Capture the cell that displays the provided text and extract its [X, Y] central coordinate. 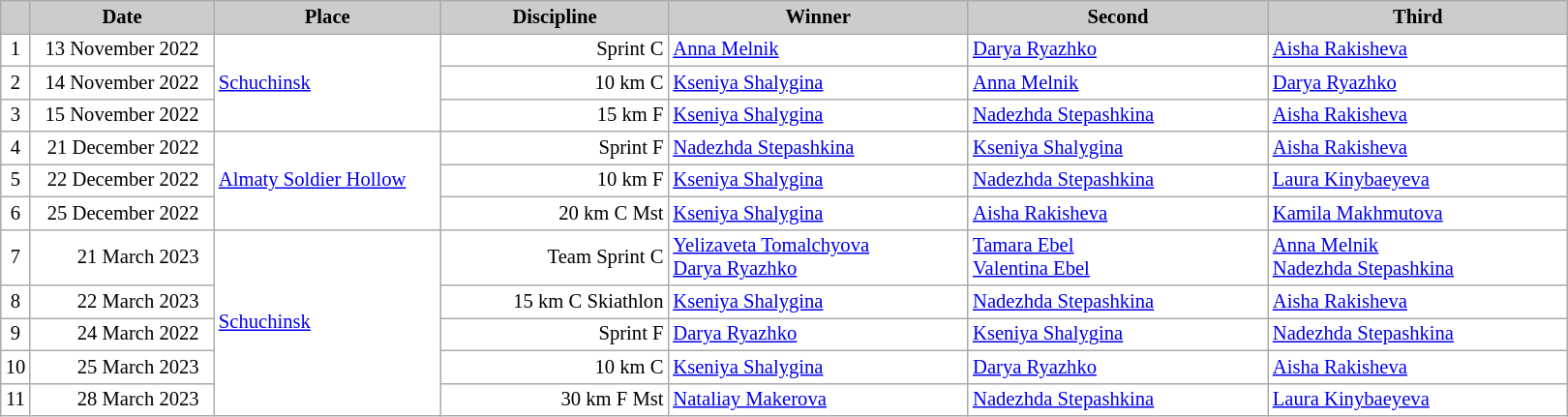
Yelizaveta Tomalchyova Darya Ryazhko [818, 257]
24 March 2022 [122, 334]
20 km C Mst [556, 213]
9 [15, 334]
Winner [818, 16]
22 March 2023 [122, 301]
7 [15, 257]
10 [15, 367]
4 [15, 148]
21 March 2023 [122, 257]
Date [122, 16]
10 km F [556, 180]
6 [15, 213]
Place [327, 16]
14 November 2022 [122, 82]
Sprint C [556, 49]
28 March 2023 [122, 400]
Team Sprint C [556, 257]
5 [15, 180]
30 km F Mst [556, 400]
Kamila Makhmutova [1418, 213]
21 December 2022 [122, 148]
8 [15, 301]
13 November 2022 [122, 49]
1 [15, 49]
Third [1418, 16]
15 km F [556, 115]
Discipline [556, 16]
Tamara Ebel Valentina Ebel [1118, 257]
Anna Melnik Nadezhda Stepashkina [1418, 257]
Nataliay Makerova [818, 400]
15 km C Skiathlon [556, 301]
15 November 2022 [122, 115]
11 [15, 400]
22 December 2022 [122, 180]
25 December 2022 [122, 213]
Second [1118, 16]
2 [15, 82]
Almaty Soldier Hollow [327, 180]
3 [15, 115]
25 March 2023 [122, 367]
